Scan for the cell matching the given text and deliver its (x, y) coordinate at center. 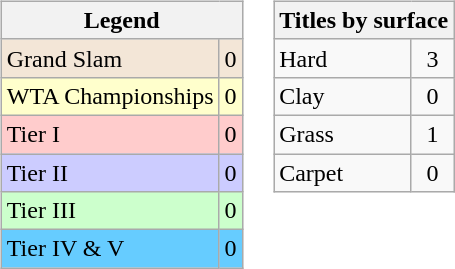
Grass (343, 134)
Tier I (110, 134)
Carpet (343, 173)
Tier III (110, 211)
Clay (343, 96)
Legend (122, 20)
Titles by surface (364, 20)
Grand Slam (110, 58)
WTA Championships (110, 96)
Hard (343, 58)
1 (432, 134)
3 (432, 58)
Tier IV & V (110, 249)
Tier II (110, 173)
